Locate the cell with the specified text and output its (X, Y) center coordinate. 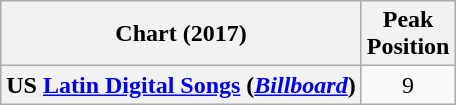
PeakPosition (408, 34)
Chart (2017) (181, 34)
US Latin Digital Songs (Billboard) (181, 85)
9 (408, 85)
